Provide the (x, y) coordinate of the cell's center where the given text is located.  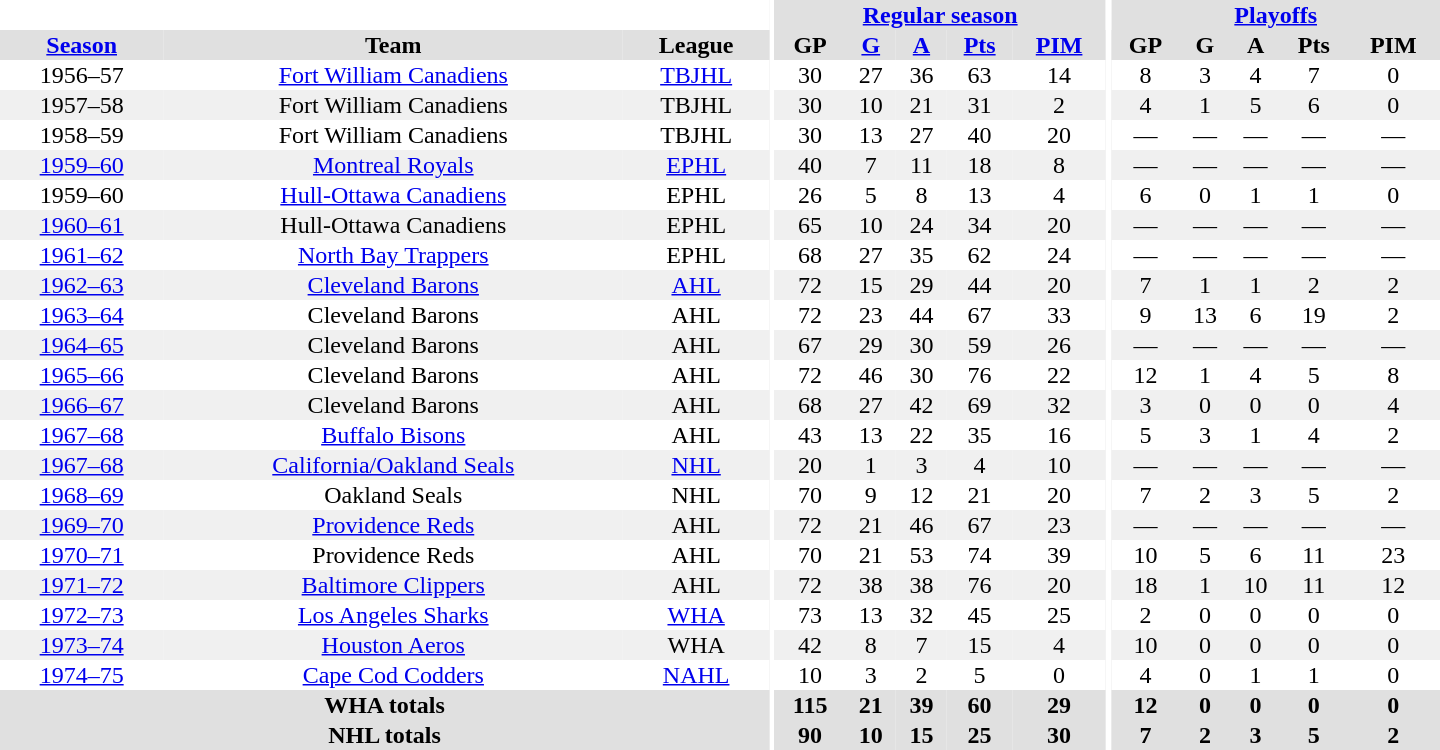
14 (1058, 75)
1969–70 (82, 525)
1957–58 (82, 105)
1966–67 (82, 405)
31 (980, 105)
Regular season (940, 15)
1963–64 (82, 315)
1973–74 (82, 645)
45 (980, 615)
34 (980, 225)
74 (980, 555)
1961–62 (82, 255)
60 (980, 705)
Oakland Seals (393, 495)
Los Angeles Sharks (393, 615)
1972–73 (82, 615)
1960–61 (82, 225)
59 (980, 345)
Cape Cod Codders (393, 675)
73 (810, 615)
62 (980, 255)
California/Oakland Seals (393, 465)
Team (393, 45)
1971–72 (82, 585)
53 (922, 555)
1958–59 (82, 135)
1965–66 (82, 375)
1964–65 (82, 345)
1970–71 (82, 555)
33 (1058, 315)
WHA totals (384, 705)
Houston Aeros (393, 645)
16 (1058, 435)
NHL totals (384, 735)
43 (810, 435)
1974–75 (82, 675)
League (696, 45)
North Bay Trappers (393, 255)
36 (922, 75)
Playoffs (1276, 15)
115 (810, 705)
1956–57 (82, 75)
65 (810, 225)
1962–63 (82, 285)
1968–69 (82, 495)
Season (82, 45)
NAHL (696, 675)
Baltimore Clippers (393, 585)
63 (980, 75)
69 (980, 405)
Montreal Royals (393, 165)
Buffalo Bisons (393, 435)
90 (810, 735)
19 (1314, 315)
